Pinpoint the cell where the given text exists, returning its (x, y) midpoint coordinate. 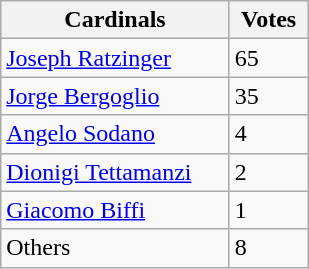
Giacomo Biffi (116, 210)
Cardinals (116, 20)
Joseph Ratzinger (116, 58)
Others (116, 248)
65 (268, 58)
2 (268, 172)
4 (268, 134)
Votes (268, 20)
Dionigi Tettamanzi (116, 172)
Jorge Bergoglio (116, 96)
8 (268, 248)
Angelo Sodano (116, 134)
35 (268, 96)
1 (268, 210)
